Return (X, Y) of the center of cell containing provided text 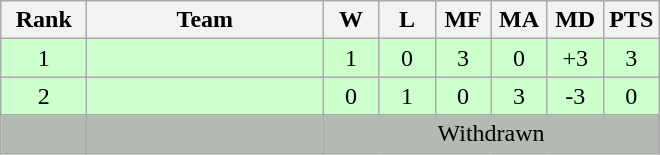
+3 (575, 58)
Withdrawn (491, 134)
W (351, 20)
-3 (575, 96)
Team (205, 20)
L (407, 20)
PTS (631, 20)
Rank (44, 20)
MD (575, 20)
MA (519, 20)
MF (463, 20)
2 (44, 96)
